Search for the cell housing the specified text and yield its [x, y] center coordinate. 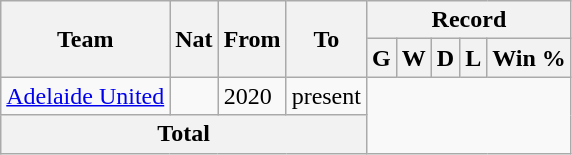
From [252, 39]
D [445, 58]
W [414, 58]
To [326, 39]
Win % [530, 58]
Total [184, 134]
2020 [252, 96]
Nat [194, 39]
L [474, 58]
G [381, 58]
Adelaide United [86, 96]
Team [86, 39]
present [326, 96]
Record [468, 20]
